Capture the cell that displays the provided text and extract its [X, Y] central coordinate. 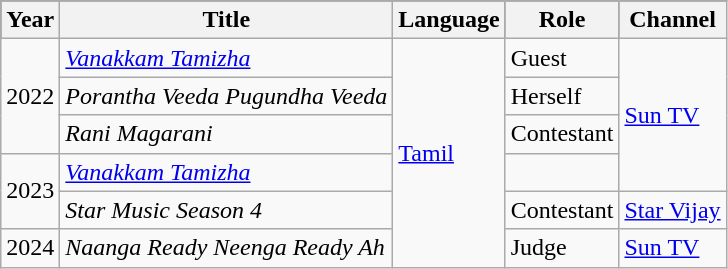
Channel [672, 20]
Star Vijay [672, 210]
Role [562, 20]
Porantha Veeda Pugundha Veeda [226, 96]
Rani Magarani [226, 134]
Herself [562, 96]
Star Music Season 4 [226, 210]
2024 [30, 248]
Language [449, 20]
Year [30, 20]
2022 [30, 96]
Guest [562, 58]
Naanga Ready Neenga Ready Ah [226, 248]
Judge [562, 248]
2023 [30, 191]
Title [226, 20]
Tamil [449, 153]
